Pinpoint the cell where the given text exists, returning its [X, Y] midpoint coordinate. 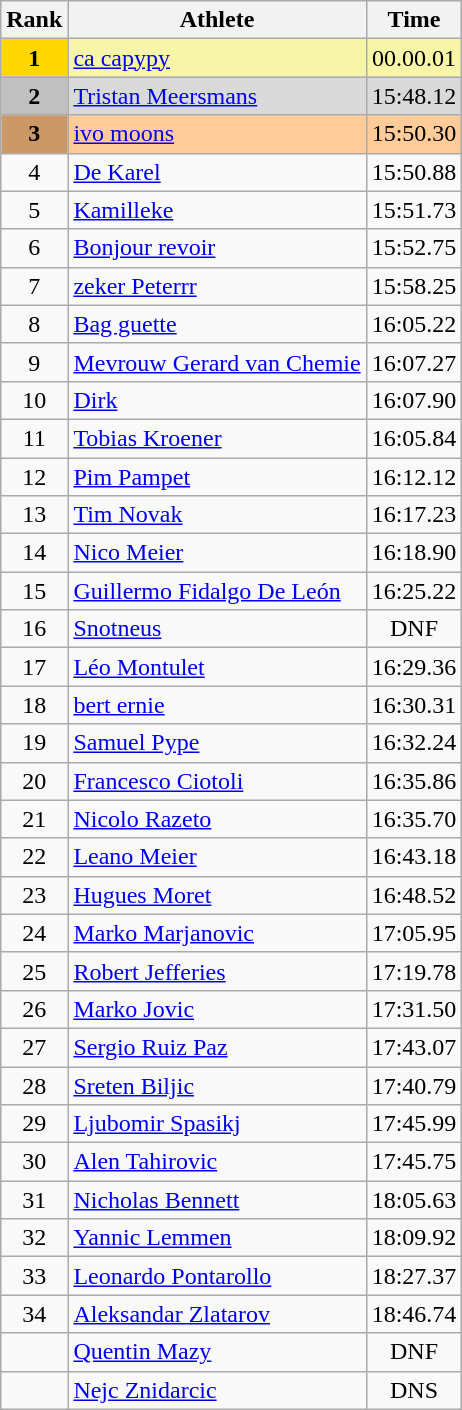
Tobias Kroener [217, 438]
Time [414, 20]
16:05.22 [414, 324]
16:35.86 [414, 781]
Kamilleke [217, 210]
Marko Marjanovic [217, 933]
17:45.99 [414, 1124]
15:50.88 [414, 172]
17:19.78 [414, 971]
21 [34, 819]
10 [34, 400]
34 [34, 1314]
15:48.12 [414, 96]
15 [34, 591]
12 [34, 477]
Nicholas Bennett [217, 1200]
Athlete [217, 20]
6 [34, 248]
Mevrouw Gerard van Chemie [217, 362]
Ljubomir Spasikj [217, 1124]
Guillermo Fidalgo De León [217, 591]
8 [34, 324]
13 [34, 515]
Nicolo Razeto [217, 819]
Alen Tahirovic [217, 1162]
Nejc Znidarcic [217, 1390]
Bonjour revoir [217, 248]
16:05.84 [414, 438]
17:43.07 [414, 1047]
Nico Meier [217, 553]
Snotneus [217, 629]
Sreten Biljic [217, 1085]
Leonardo Pontarollo [217, 1276]
16:17.23 [414, 515]
20 [34, 781]
16:12.12 [414, 477]
11 [34, 438]
26 [34, 1009]
15:51.73 [414, 210]
17 [34, 667]
Bag guette [217, 324]
2 [34, 96]
14 [34, 553]
1 [34, 58]
16:30.31 [414, 705]
Samuel Pype [217, 743]
Sergio Ruiz Paz [217, 1047]
23 [34, 895]
Robert Jefferies [217, 971]
17:05.95 [414, 933]
ca capypy [217, 58]
Dirk [217, 400]
19 [34, 743]
17:40.79 [414, 1085]
ivo moons [217, 134]
15:52.75 [414, 248]
Hugues Moret [217, 895]
7 [34, 286]
24 [34, 933]
33 [34, 1276]
3 [34, 134]
bert ernie [217, 705]
18:46.74 [414, 1314]
16:43.18 [414, 857]
Pim Pampet [217, 477]
29 [34, 1124]
16:18.90 [414, 553]
16:07.90 [414, 400]
28 [34, 1085]
22 [34, 857]
15:58.25 [414, 286]
16:32.24 [414, 743]
16:48.52 [414, 895]
Rank [34, 20]
32 [34, 1238]
18:05.63 [414, 1200]
16 [34, 629]
16:35.70 [414, 819]
Leano Meier [217, 857]
Tim Novak [217, 515]
Francesco Ciotoli [217, 781]
16:07.27 [414, 362]
Tristan Meersmans [217, 96]
18 [34, 705]
17:31.50 [414, 1009]
30 [34, 1162]
DNS [414, 1390]
00.00.01 [414, 58]
5 [34, 210]
17:45.75 [414, 1162]
Léo Montulet [217, 667]
27 [34, 1047]
Yannic Lemmen [217, 1238]
zeker Peterrr [217, 286]
4 [34, 172]
18:27.37 [414, 1276]
31 [34, 1200]
15:50.30 [414, 134]
Quentin Mazy [217, 1352]
Aleksandar Zlatarov [217, 1314]
16:25.22 [414, 591]
Marko Jovic [217, 1009]
25 [34, 971]
9 [34, 362]
16:29.36 [414, 667]
De Karel [217, 172]
18:09.92 [414, 1238]
